Output the (X, Y) coordinate of the center of the cell containing the given text.  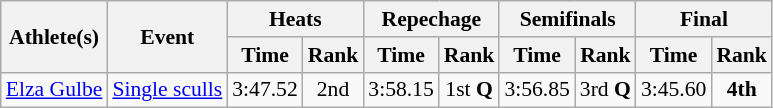
Heats (295, 19)
3:58.15 (400, 90)
Semifinals (568, 19)
3:47.52 (264, 90)
Single sculls (167, 90)
3:45.60 (674, 90)
Repechage (431, 19)
4th (742, 90)
Event (167, 36)
2nd (334, 90)
Athlete(s) (54, 36)
Final (704, 19)
Elza Gulbe (54, 90)
3:56.85 (536, 90)
1st Q (470, 90)
3rd Q (606, 90)
